Capture the cell that displays the provided text and extract its (x, y) central coordinate. 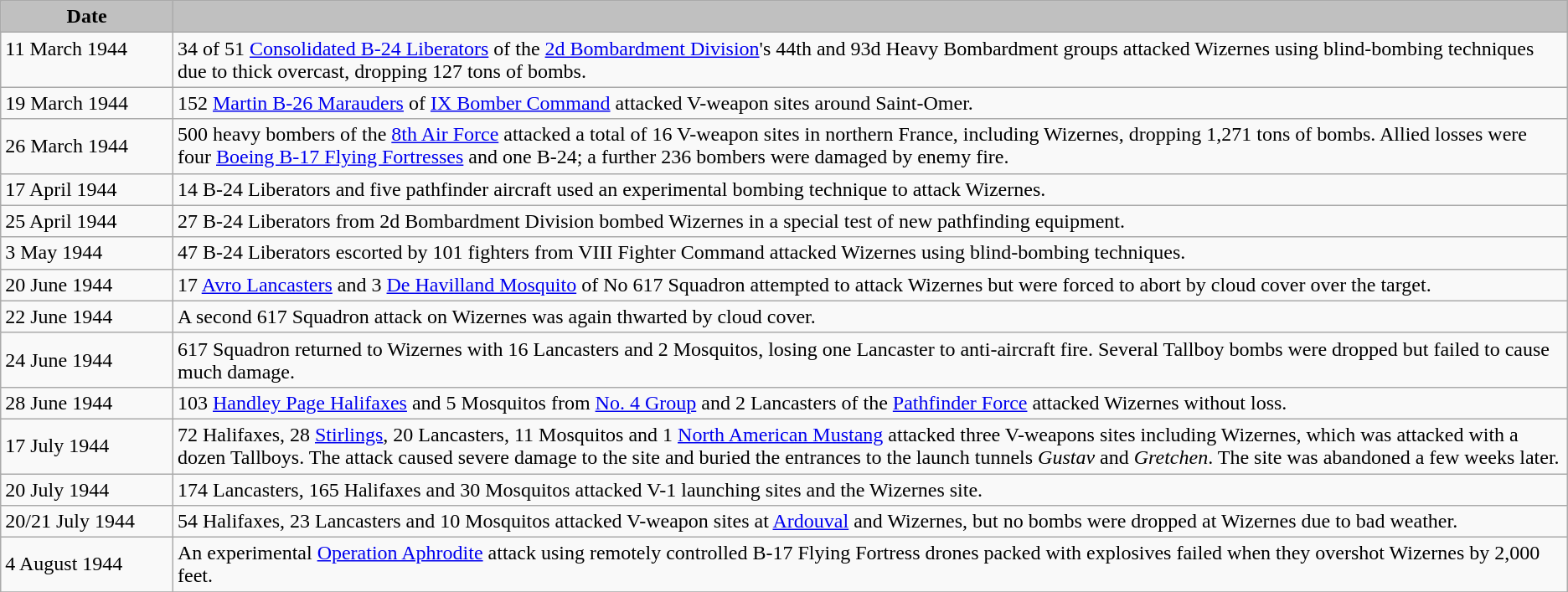
17 April 1944 (87, 189)
19 March 1944 (87, 103)
174 Lancasters, 165 Halifaxes and 30 Mosquitos attacked V-1 launching sites and the Wizernes site. (869, 490)
103 Handley Page Halifaxes and 5 Mosquitos from No. 4 Group and 2 Lancasters of the Pathfinder Force attacked Wizernes without loss. (869, 403)
A second 617 Squadron attack on Wizernes was again thwarted by cloud cover. (869, 317)
25 April 1944 (87, 221)
11 March 1944 (87, 60)
17 July 1944 (87, 445)
152 Martin B-26 Marauders of IX Bomber Command attacked V-weapon sites around Saint-Omer. (869, 103)
3 May 1944 (87, 253)
27 B-24 Liberators from 2d Bombardment Division bombed Wizernes in a special test of new pathfinding equipment. (869, 221)
28 June 1944 (87, 403)
20 June 1944 (87, 285)
4 August 1944 (87, 564)
24 June 1944 (87, 360)
20 July 1944 (87, 490)
Date (87, 17)
26 March 1944 (87, 146)
14 B-24 Liberators and five pathfinder aircraft used an experimental bombing technique to attack Wizernes. (869, 189)
20/21 July 1944 (87, 522)
22 June 1944 (87, 317)
47 B-24 Liberators escorted by 101 fighters from VIII Fighter Command attacked Wizernes using blind-bombing techniques. (869, 253)
